For the text-containing cell, return its midpoint in [X, Y] coordinate format. 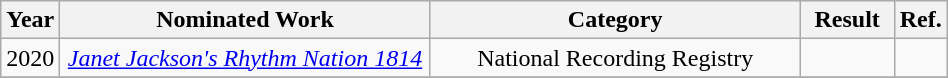
National Recording Registry [615, 58]
Category [615, 20]
Ref. [920, 20]
Nominated Work [245, 20]
Year [30, 20]
Janet Jackson's Rhythm Nation 1814 [245, 58]
Result [847, 20]
2020 [30, 58]
